Find where the given text appears and provide that cell's center as (X, Y) coordinate. 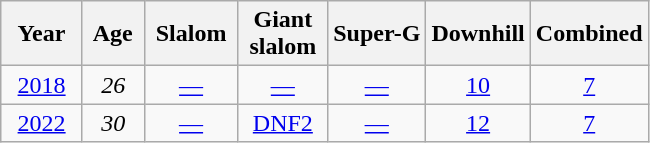
Downhill (478, 34)
Slalom (191, 34)
2022 (42, 123)
Combined (589, 34)
Age (113, 34)
12 (478, 123)
10 (478, 85)
30 (113, 123)
2018 (42, 85)
26 (113, 85)
Year (42, 34)
DNF2 (283, 123)
Giant slalom (283, 34)
Super-G (377, 34)
